Detect which cell encompasses the target text, then output its (X, Y) center coordinate. 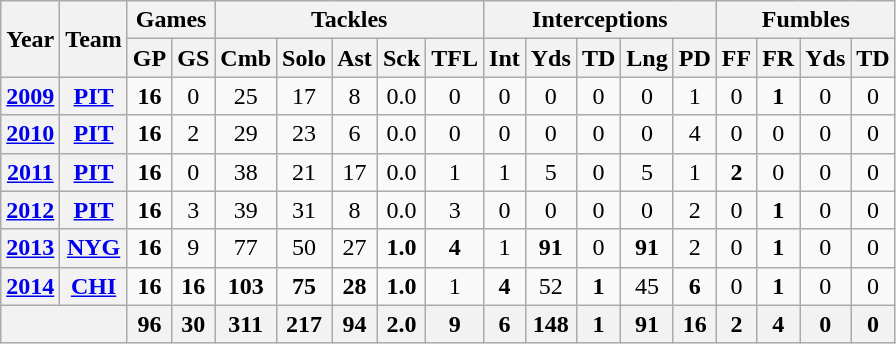
75 (304, 286)
27 (355, 248)
CHI (94, 286)
FF (736, 58)
2012 (30, 210)
Sck (401, 58)
148 (550, 324)
2013 (30, 248)
21 (304, 172)
GP (149, 58)
39 (246, 210)
103 (246, 286)
2.0 (401, 324)
52 (550, 286)
50 (304, 248)
NYG (94, 248)
96 (149, 324)
29 (246, 134)
31 (304, 210)
217 (304, 324)
FR (778, 58)
Games (170, 20)
Interceptions (600, 20)
30 (194, 324)
Year (30, 39)
Lng (647, 58)
2011 (30, 172)
Team (94, 39)
PD (694, 58)
2009 (30, 96)
45 (647, 286)
TFL (455, 58)
77 (246, 248)
38 (246, 172)
GS (194, 58)
2010 (30, 134)
Solo (304, 58)
23 (304, 134)
311 (246, 324)
28 (355, 286)
Tackles (350, 20)
Fumbles (806, 20)
Ast (355, 58)
Int (505, 58)
25 (246, 96)
94 (355, 324)
Cmb (246, 58)
2014 (30, 286)
